Search for the cell housing the specified text and yield its (x, y) center coordinate. 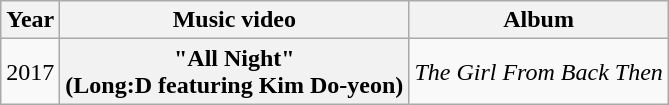
"All Night"(Long:D featuring Kim Do-yeon) (234, 72)
Music video (234, 20)
2017 (30, 72)
Year (30, 20)
Album (538, 20)
The Girl From Back Then (538, 72)
